Scan for the cell matching the given text and deliver its (x, y) coordinate at center. 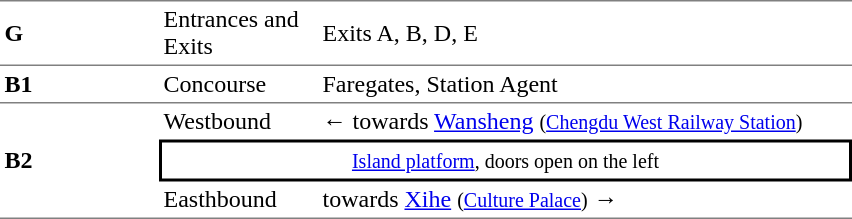
Island platform, doors open on the left (506, 161)
Westbound (238, 122)
← towards Wansheng (Chengdu West Railway Station) (585, 122)
Entrances and Exits (238, 33)
Concourse (238, 85)
B1 (80, 85)
G (80, 33)
Faregates, Station Agent (585, 85)
Exits A, B, D, E (585, 33)
